Return [x, y] of the center of cell containing provided text 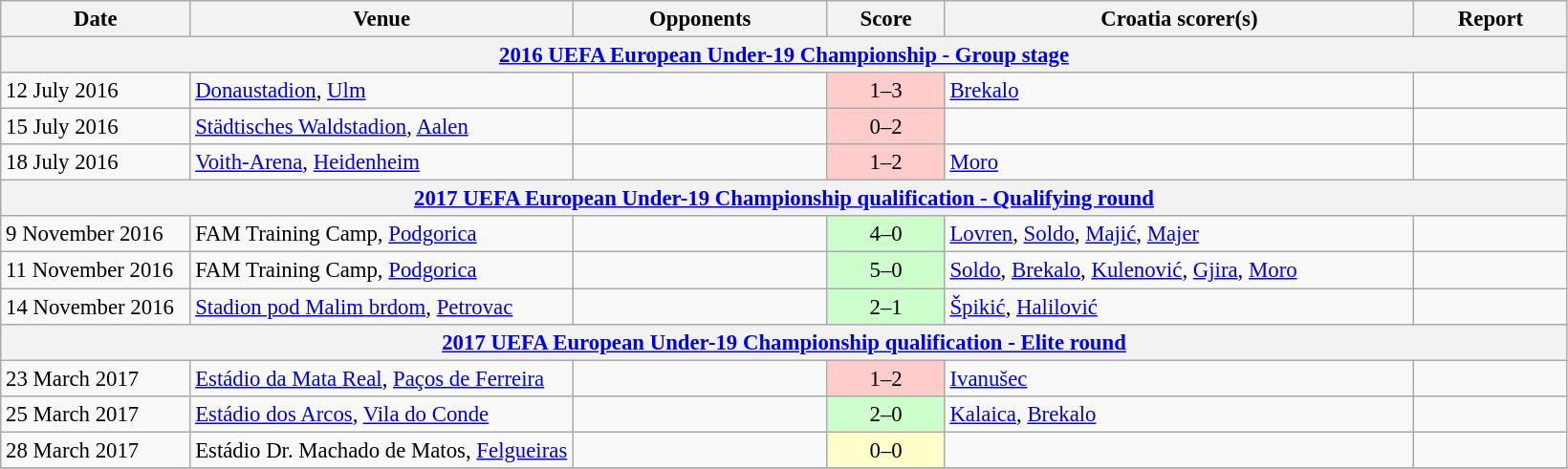
2–1 [885, 307]
25 March 2017 [96, 414]
Estádio dos Arcos, Vila do Conde [382, 414]
Stadion pod Malim brdom, Petrovac [382, 307]
Croatia scorer(s) [1180, 19]
12 July 2016 [96, 91]
0–2 [885, 127]
Opponents [700, 19]
15 July 2016 [96, 127]
Špikić, Halilović [1180, 307]
2–0 [885, 414]
23 March 2017 [96, 378]
0–0 [885, 450]
Ivanušec [1180, 378]
9 November 2016 [96, 234]
Venue [382, 19]
2016 UEFA European Under-19 Championship - Group stage [784, 55]
Soldo, Brekalo, Kulenović, Gjira, Moro [1180, 270]
1–3 [885, 91]
Date [96, 19]
2017 UEFA European Under-19 Championship qualification - Qualifying round [784, 199]
Voith-Arena, Heidenheim [382, 162]
5–0 [885, 270]
Brekalo [1180, 91]
Kalaica, Brekalo [1180, 414]
Estádio Dr. Machado de Matos, Felgueiras [382, 450]
Score [885, 19]
28 March 2017 [96, 450]
11 November 2016 [96, 270]
Moro [1180, 162]
18 July 2016 [96, 162]
4–0 [885, 234]
Estádio da Mata Real, Paços de Ferreira [382, 378]
14 November 2016 [96, 307]
2017 UEFA European Under-19 Championship qualification - Elite round [784, 342]
Lovren, Soldo, Majić, Majer [1180, 234]
Report [1492, 19]
Donaustadion, Ulm [382, 91]
Städtisches Waldstadion, Aalen [382, 127]
